Determine the [X, Y] coordinate at the center of the cell enclosing the given text.  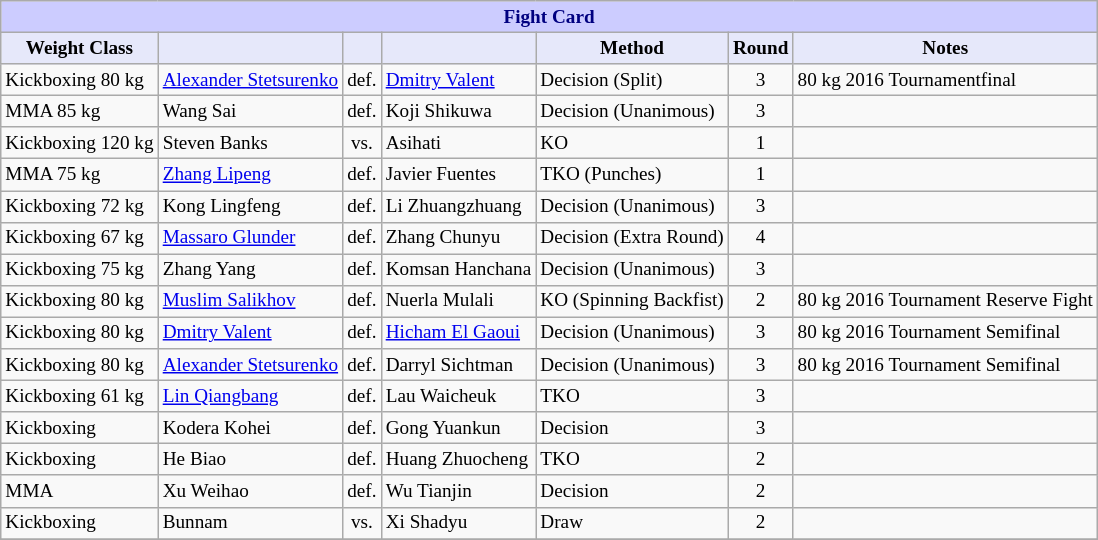
Round [760, 48]
Kong Lingfeng [250, 206]
Draw [632, 523]
Decision (Extra Round) [632, 238]
MMA 75 kg [80, 175]
MMA [80, 491]
Xu Weihao [250, 491]
Muslim Salikhov [250, 301]
Zhang Chunyu [458, 238]
Massaro Glunder [250, 238]
Method [632, 48]
Javier Fuentes [458, 175]
Nuerla Mulali [458, 301]
Wu Tianjin [458, 491]
Wang Sai [250, 111]
Hicham El Gaoui [458, 333]
Gong Yuankun [458, 428]
Zhang Lipeng [250, 175]
KO [632, 143]
Kickboxing 75 kg [80, 270]
Lin Qiangbang [250, 396]
Huang Zhuocheng [458, 460]
Koji Shikuwa [458, 111]
Asihati [458, 143]
Kickboxing 120 kg [80, 143]
80 kg 2016 Tournament Reserve Fight [945, 301]
Decision (Split) [632, 80]
Steven Banks [250, 143]
He Biao [250, 460]
Li Zhuangzhuang [458, 206]
Xi Shadyu [458, 523]
Bunnam [250, 523]
KO (Spinning Backfist) [632, 301]
Kickboxing 72 kg [80, 206]
Kickboxing 61 kg [80, 396]
Kodera Kohei [250, 428]
Darryl Sichtman [458, 365]
TKO (Punches) [632, 175]
Kickboxing 67 kg [80, 238]
Komsan Hanchana [458, 270]
Weight Class [80, 48]
MMA 85 kg [80, 111]
Zhang Yang [250, 270]
Fight Card [550, 17]
Lau Waicheuk [458, 396]
Notes [945, 48]
80 kg 2016 Tournamentfinal [945, 80]
4 [760, 238]
